Output the [x, y] coordinate of the center of the cell containing the given text.  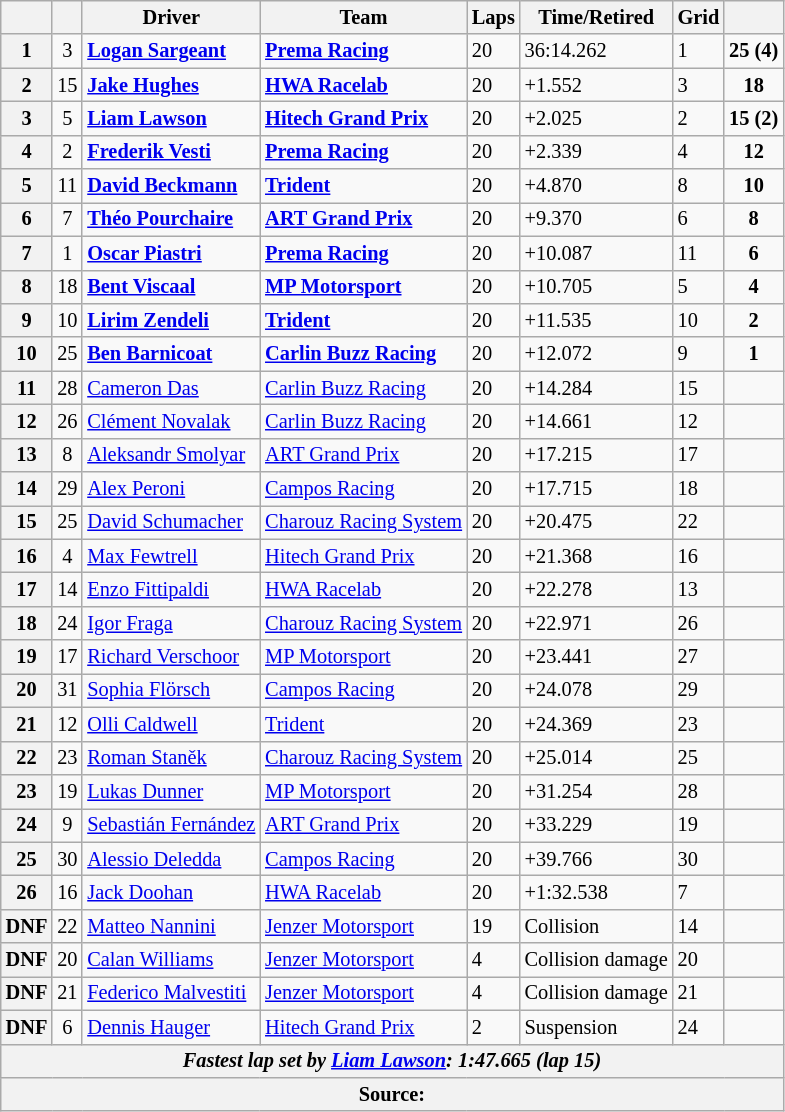
+33.229 [596, 825]
David Schumacher [171, 522]
Sophia Flörsch [171, 690]
Lirim Zendeli [171, 320]
Time/Retired [596, 17]
Max Fewtrell [171, 556]
+10.087 [596, 253]
Olli Caldwell [171, 724]
Alex Peroni [171, 489]
+2.025 [596, 118]
Team [364, 17]
Sebastián Fernández [171, 825]
Liam Lawson [171, 118]
Clément Novalak [171, 421]
Enzo Fittipaldi [171, 589]
+31.254 [596, 791]
25 (4) [754, 51]
+12.072 [596, 354]
+24.369 [596, 724]
Source: [392, 1094]
Suspension [596, 1027]
Lukas Dunner [171, 791]
36:14.262 [596, 51]
+39.766 [596, 859]
Cameron Das [171, 388]
Oscar Piastri [171, 253]
Federico Malvestiti [171, 993]
+11.535 [596, 320]
Grid [699, 17]
Driver [171, 17]
David Beckmann [171, 186]
15 (2) [754, 118]
Logan Sargeant [171, 51]
27 [699, 657]
+23.441 [596, 657]
+1:32.538 [596, 892]
+22.278 [596, 589]
+25.014 [596, 758]
Roman Staněk [171, 758]
Fastest lap set by Liam Lawson: 1:47.665 (lap 15) [392, 1061]
Frederik Vesti [171, 152]
Aleksandr Smolyar [171, 455]
+4.870 [596, 186]
+24.078 [596, 690]
Ben Barnicoat [171, 354]
Calan Williams [171, 960]
Bent Viscaal [171, 287]
+20.475 [596, 522]
+2.339 [596, 152]
Laps [494, 17]
Dennis Hauger [171, 1027]
+22.971 [596, 623]
+17.715 [596, 489]
Alessio Deledda [171, 859]
Matteo Nannini [171, 926]
Jack Doohan [171, 892]
Jake Hughes [171, 85]
31 [67, 690]
Richard Verschoor [171, 657]
+1.552 [596, 85]
+10.705 [596, 287]
+14.661 [596, 421]
+14.284 [596, 388]
Collision [596, 926]
+9.370 [596, 219]
+21.368 [596, 556]
Théo Pourchaire [171, 219]
Igor Fraga [171, 623]
+17.215 [596, 455]
